Return [x, y] of the center of cell containing provided text 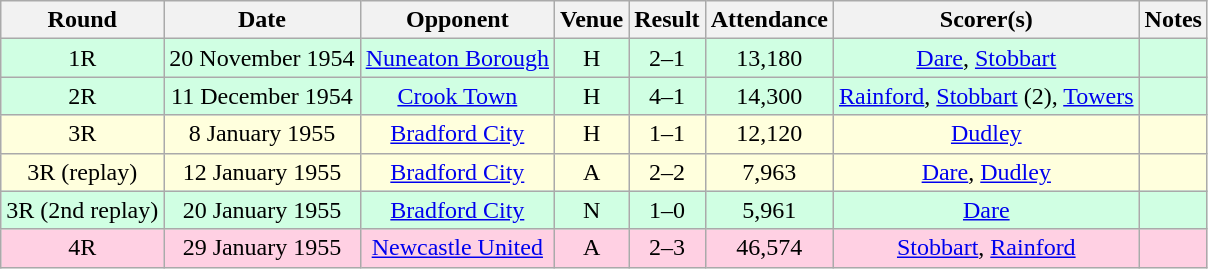
7,963 [769, 172]
N [592, 210]
12,120 [769, 134]
46,574 [769, 248]
12 January 1955 [262, 172]
1R [82, 58]
Dare, Dudley [987, 172]
Venue [592, 20]
Date [262, 20]
29 January 1955 [262, 248]
Nuneaton Borough [457, 58]
Newcastle United [457, 248]
2–1 [667, 58]
Notes [1173, 20]
Dudley [987, 134]
2–3 [667, 248]
3R (replay) [82, 172]
4–1 [667, 96]
20 January 1955 [262, 210]
1–0 [667, 210]
Rainford, Stobbart (2), Towers [987, 96]
11 December 1954 [262, 96]
2–2 [667, 172]
5,961 [769, 210]
4R [82, 248]
3R [82, 134]
Attendance [769, 20]
2R [82, 96]
14,300 [769, 96]
Round [82, 20]
Crook Town [457, 96]
Dare, Stobbart [987, 58]
1–1 [667, 134]
8 January 1955 [262, 134]
Result [667, 20]
Stobbart, Rainford [987, 248]
Dare [987, 210]
Opponent [457, 20]
Scorer(s) [987, 20]
13,180 [769, 58]
3R (2nd replay) [82, 210]
20 November 1954 [262, 58]
